Pinpoint the cell where the given text exists, returning its (X, Y) midpoint coordinate. 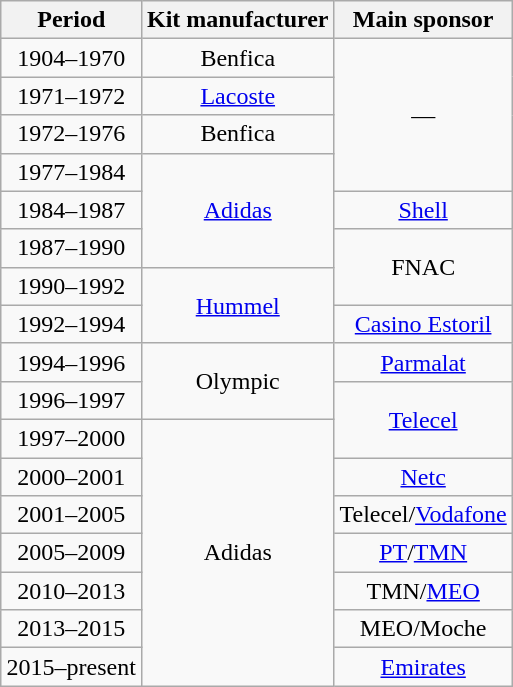
1996–1997 (71, 400)
Telecel (423, 419)
1977–1984 (71, 172)
1971–1972 (71, 96)
Olympic (238, 381)
2013–2015 (71, 629)
FNAC (423, 267)
Emirates (423, 667)
1997–2000 (71, 438)
Shell (423, 210)
2000–2001 (71, 477)
Casino Estoril (423, 324)
Hummel (238, 305)
2010–2013 (71, 591)
1987–1990 (71, 248)
Telecel/Vodafone (423, 515)
— (423, 115)
1992–1994 (71, 324)
TMN/MEO (423, 591)
1972–1976 (71, 134)
1904–1970 (71, 58)
1994–1996 (71, 362)
Main sponsor (423, 20)
Lacoste (238, 96)
Kit manufacturer (238, 20)
MEO/Moche (423, 629)
Period (71, 20)
PT/TMN (423, 553)
2005–2009 (71, 553)
Parmalat (423, 362)
1990–1992 (71, 286)
2001–2005 (71, 515)
2015–present (71, 667)
Netc (423, 477)
1984–1987 (71, 210)
